Output the [x, y] coordinate of the center of the cell containing the given text.  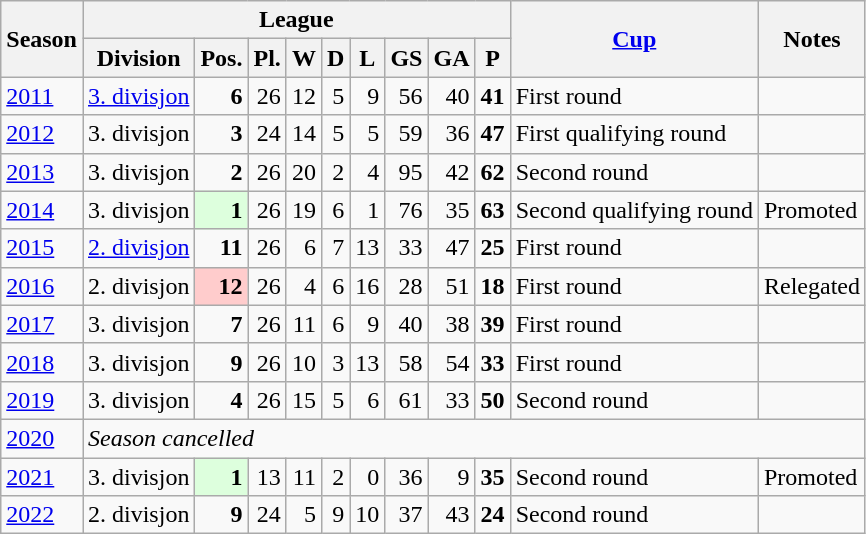
43 [452, 515]
Relegated [812, 286]
GA [452, 58]
16 [368, 286]
2019 [42, 400]
2018 [42, 362]
63 [492, 210]
2020 [42, 438]
D [335, 58]
Division [138, 58]
19 [304, 210]
Pos. [222, 58]
14 [304, 134]
42 [452, 172]
59 [406, 134]
39 [492, 324]
20 [304, 172]
54 [452, 362]
2012 [42, 134]
28 [406, 286]
2022 [42, 515]
62 [492, 172]
38 [452, 324]
W [304, 58]
2013 [42, 172]
58 [406, 362]
2011 [42, 96]
League [296, 20]
56 [406, 96]
18 [492, 286]
Season [42, 39]
2015 [42, 248]
25 [492, 248]
41 [492, 96]
2014 [42, 210]
2016 [42, 286]
Second qualifying round [634, 210]
15 [304, 400]
76 [406, 210]
95 [406, 172]
P [492, 58]
L [368, 58]
61 [406, 400]
Season cancelled [474, 438]
Pl. [267, 58]
Notes [812, 39]
Cup [634, 39]
37 [406, 515]
First qualifying round [634, 134]
2017 [42, 324]
2021 [42, 477]
0 [368, 477]
GS [406, 58]
51 [452, 286]
50 [492, 400]
